Determine the [x, y] coordinate at the center of the cell enclosing the given text.  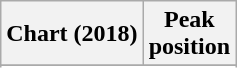
Peak position [189, 34]
Chart (2018) [72, 34]
